For the text-containing cell, return its midpoint in [X, Y] coordinate format. 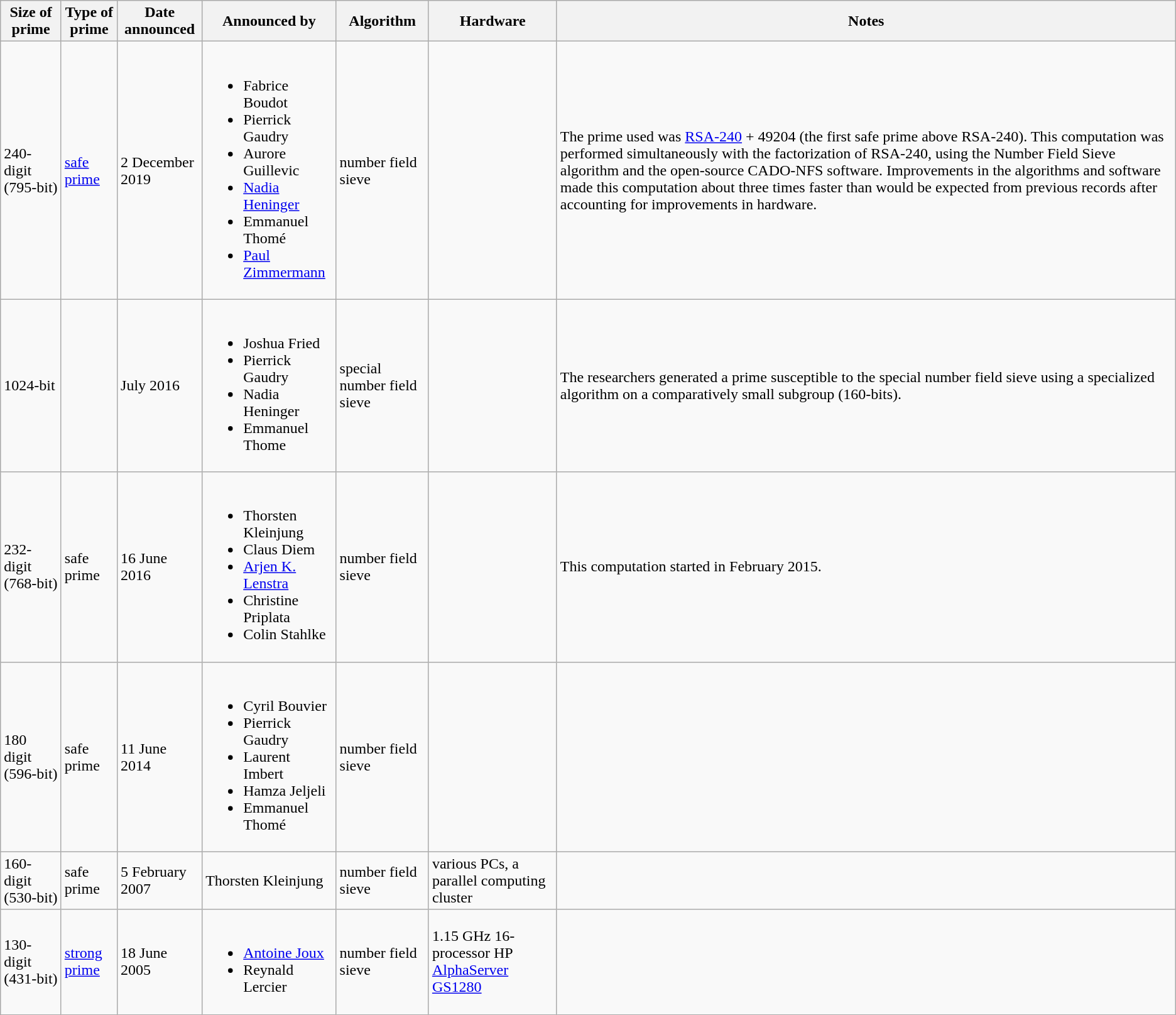
Algorithm [382, 21]
2 December 2019 [160, 170]
130-digit (431-bit) [31, 962]
July 2016 [160, 386]
240-digit (795-bit) [31, 170]
1.15 GHz 16-processor HP AlphaServer GS1280 [493, 962]
Joshua FriedPierrick GaudryNadia HeningerEmmanuel Thome [269, 386]
Type of prime [89, 21]
Notes [866, 21]
This computation started in February 2015. [866, 567]
160-digit (530-bit) [31, 881]
11 June 2014 [160, 757]
232-digit (768-bit) [31, 567]
16 June 2016 [160, 567]
5 February 2007 [160, 881]
Date announced [160, 21]
various PCs, a parallel computing cluster [493, 881]
Thorsten Kleinjung [269, 881]
special number field sieve [382, 386]
1024-bit [31, 386]
Thorsten KleinjungClaus DiemArjen K. LenstraChristine PriplataColin Stahlke [269, 567]
Announced by [269, 21]
Antoine JouxReynald Lercier [269, 962]
strong prime [89, 962]
Hardware [493, 21]
18 June 2005 [160, 962]
Fabrice BoudotPierrick GaudryAurore GuillevicNadia HeningerEmmanuel ThoméPaul Zimmermann [269, 170]
Cyril BouvierPierrick GaudryLaurent ImbertHamza JeljeliEmmanuel Thomé [269, 757]
Size of prime [31, 21]
180 digit (596-bit) [31, 757]
